Output the (X, Y) coordinate of the center of the cell containing the given text.  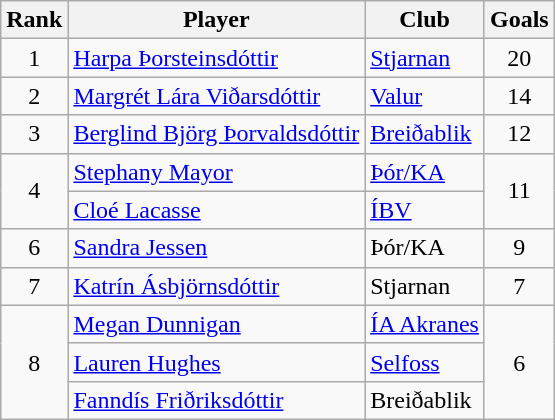
ÍBV (425, 210)
Stephany Mayor (216, 172)
Selfoss (425, 362)
4 (34, 191)
Harpa Þorsteinsdóttir (216, 58)
1 (34, 58)
11 (519, 191)
Fanndís Friðriksdóttir (216, 400)
Valur (425, 96)
Megan Dunnigan (216, 324)
Berglind Björg Þorvaldsdóttir (216, 134)
2 (34, 96)
Club (425, 20)
ÍA Akranes (425, 324)
8 (34, 362)
Lauren Hughes (216, 362)
Goals (519, 20)
Rank (34, 20)
20 (519, 58)
14 (519, 96)
Sandra Jessen (216, 248)
9 (519, 248)
Katrín Ásbjörnsdóttir (216, 286)
Margrét Lára Viðarsdóttir (216, 96)
12 (519, 134)
3 (34, 134)
Cloé Lacasse (216, 210)
Player (216, 20)
